For the text-containing cell, return its midpoint in (X, Y) coordinate format. 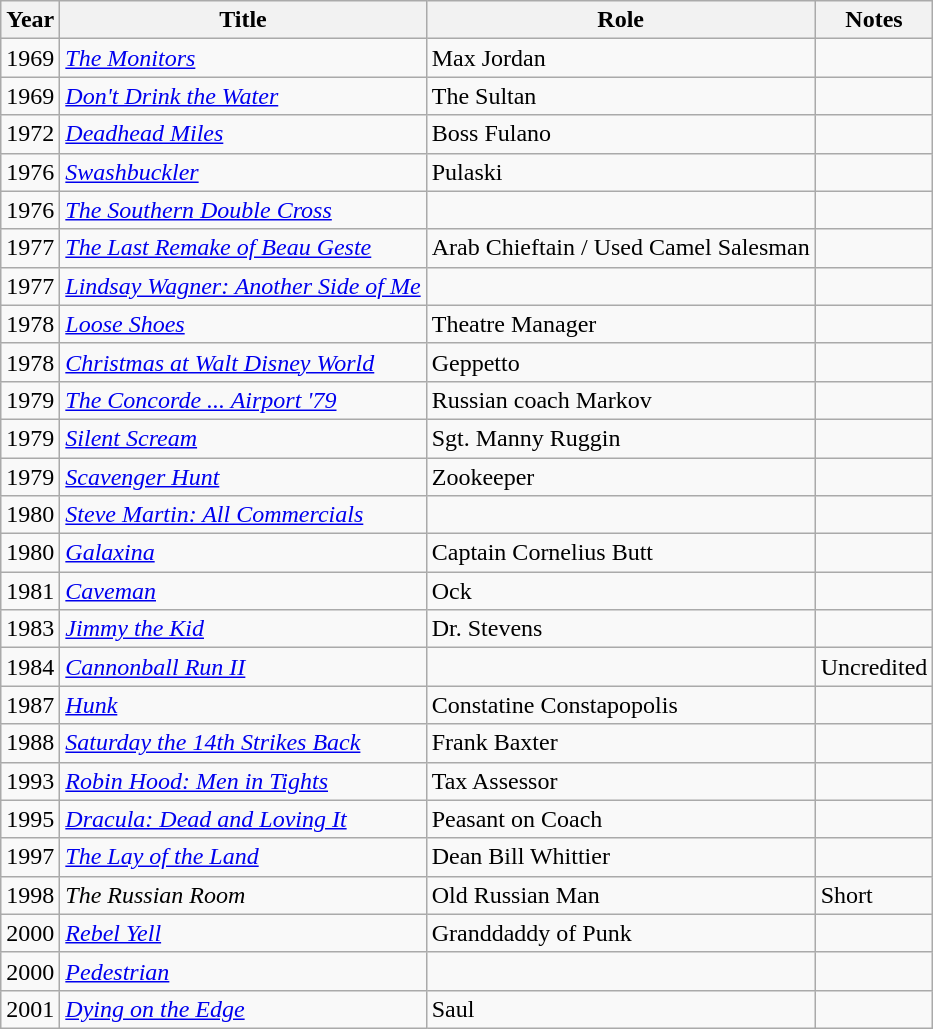
Captain Cornelius Butt (620, 553)
1998 (30, 895)
1972 (30, 134)
Steve Martin: All Commercials (243, 515)
Scavenger Hunt (243, 477)
Ock (620, 591)
The Concorde ... Airport '79 (243, 400)
Geppetto (620, 362)
Granddaddy of Punk (620, 933)
Frank Baxter (620, 743)
Short (874, 895)
Jimmy the Kid (243, 629)
Rebel Yell (243, 933)
Constatine Constapopolis (620, 705)
Deadhead Miles (243, 134)
Don't Drink the Water (243, 96)
Swashbuckler (243, 172)
Silent Scream (243, 438)
The Southern Double Cross (243, 210)
Tax Assessor (620, 781)
Uncredited (874, 667)
1987 (30, 705)
Pedestrian (243, 971)
Sgt. Manny Ruggin (620, 438)
Hunk (243, 705)
Max Jordan (620, 58)
Arab Chieftain / Used Camel Salesman (620, 248)
1984 (30, 667)
Zookeeper (620, 477)
The Lay of the Land (243, 857)
Russian coach Markov (620, 400)
Dr. Stevens (620, 629)
Caveman (243, 591)
Galaxina (243, 553)
Theatre Manager (620, 324)
Pulaski (620, 172)
Notes (874, 20)
1993 (30, 781)
Loose Shoes (243, 324)
The Last Remake of Beau Geste (243, 248)
Role (620, 20)
Lindsay Wagner: Another Side of Me (243, 286)
Saturday the 14th Strikes Back (243, 743)
The Monitors (243, 58)
Dying on the Edge (243, 1009)
The Russian Room (243, 895)
Dracula: Dead and Loving It (243, 819)
Dean Bill Whittier (620, 857)
Cannonball Run II (243, 667)
2001 (30, 1009)
Boss Fulano (620, 134)
1983 (30, 629)
1981 (30, 591)
Robin Hood: Men in Tights (243, 781)
Christmas at Walt Disney World (243, 362)
Year (30, 20)
The Sultan (620, 96)
Saul (620, 1009)
Old Russian Man (620, 895)
1988 (30, 743)
Peasant on Coach (620, 819)
Title (243, 20)
1997 (30, 857)
1995 (30, 819)
